Capture the cell that displays the provided text and extract its [X, Y] central coordinate. 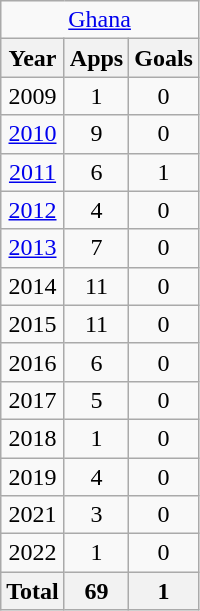
7 [96, 248]
2021 [33, 515]
2017 [33, 400]
Total [33, 591]
2015 [33, 324]
2009 [33, 96]
2019 [33, 477]
Goals [164, 58]
2013 [33, 248]
2010 [33, 134]
2012 [33, 210]
9 [96, 134]
3 [96, 515]
69 [96, 591]
5 [96, 400]
2018 [33, 438]
2014 [33, 286]
2022 [33, 553]
2011 [33, 172]
Year [33, 58]
Ghana [100, 20]
Apps [96, 58]
2016 [33, 362]
